Find where the given text appears and provide that cell's center as (X, Y) coordinate. 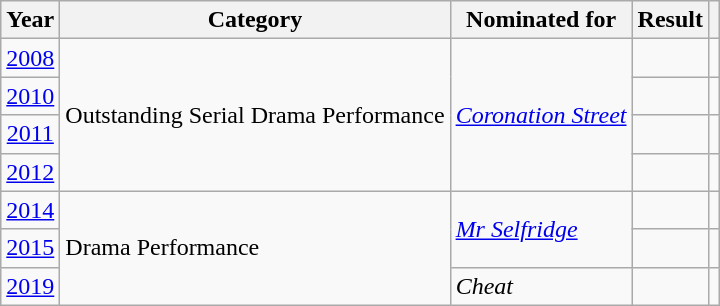
2008 (30, 58)
Cheat (541, 286)
Year (30, 20)
2015 (30, 248)
Coronation Street (541, 115)
2019 (30, 286)
Drama Performance (255, 248)
2011 (30, 134)
Nominated for (541, 20)
Outstanding Serial Drama Performance (255, 115)
Mr Selfridge (541, 229)
2012 (30, 172)
Category (255, 20)
2010 (30, 96)
Result (670, 20)
2014 (30, 210)
